Pinpoint the cell where the given text exists, returning its (x, y) midpoint coordinate. 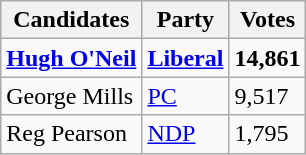
Votes (268, 20)
Liberal (186, 58)
George Mills (72, 96)
Party (186, 20)
Reg Pearson (72, 134)
1,795 (268, 134)
Candidates (72, 20)
14,861 (268, 58)
9,517 (268, 96)
PC (186, 96)
Hugh O'Neil (72, 58)
NDP (186, 134)
